Extract the [x, y] coordinate from the center of the cell holding the provided text.  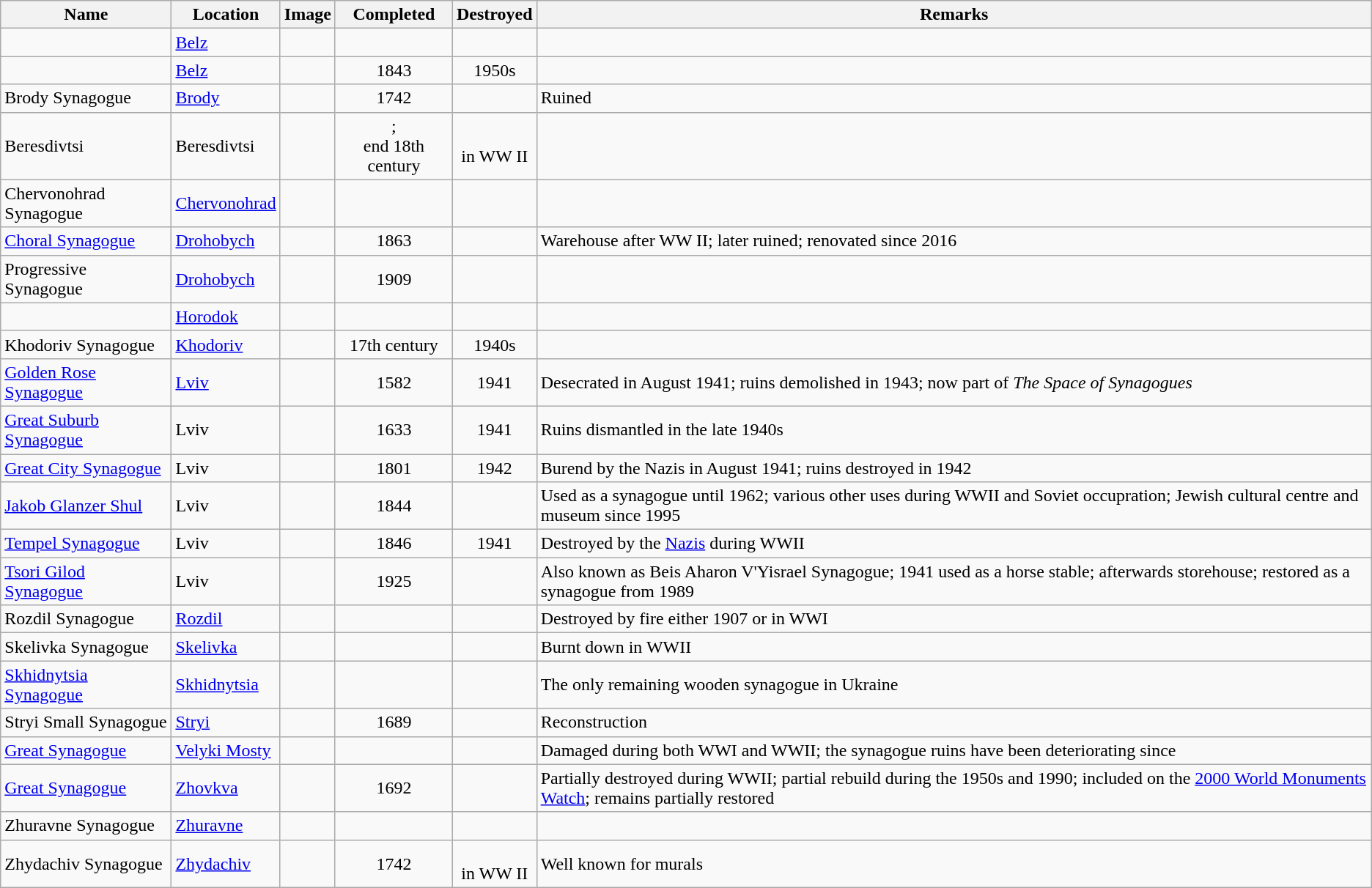
1844 [394, 506]
Horodok [226, 317]
Name [86, 15]
Completed [394, 15]
Partially destroyed during WWII; partial rebuild during the 1950s and 1990; included on the 2000 World Monuments Watch; remains partially restored [954, 788]
1846 [394, 544]
1843 [394, 70]
Warehouse after WW II; later ruined; renovated since 2016 [954, 241]
Skelivka Synagogue [86, 647]
17th century [394, 344]
Chervonohrad [226, 204]
Great Suburb Synagogue [86, 429]
Khodoriv Synagogue [86, 344]
Used as a synagogue until 1962; various other uses during WWII and Soviet occupration; Jewish cultural centre and museum since 1995 [954, 506]
1692 [394, 788]
Tsori Gilod Synagogue [86, 582]
1801 [394, 468]
1925 [394, 582]
Chervonohrad Synagogue [86, 204]
1633 [394, 429]
Tempel Synagogue [86, 544]
;end 18th century [394, 146]
Burnt down in WWII [954, 647]
Remarks [954, 15]
Golden Rose Synagogue [86, 382]
Khodoriv [226, 344]
Destroyed by fire either 1907 or in WWI [954, 619]
Zhydachiv Synagogue [86, 863]
Desecrated in August 1941; ruins demolished in 1943; now part of The Space of Synagogues [954, 382]
1582 [394, 382]
Velyki Mosty [226, 750]
Rozdil [226, 619]
Progressive Synagogue [86, 278]
Zhuravne [226, 826]
Skhidnytsia Synagogue [86, 684]
Ruined [954, 98]
Great City Synagogue [86, 468]
Jakob Glanzer Shul [86, 506]
Zhydachiv [226, 863]
1950s [495, 70]
Rozdil Synagogue [86, 619]
Brody Synagogue [86, 98]
The only remaining wooden synagogue in Ukraine [954, 684]
Burend by the Nazis in August 1941; ruins destroyed in 1942 [954, 468]
Zhovkva [226, 788]
Destroyed [495, 15]
Well known for murals [954, 863]
Brody [226, 98]
Stryi [226, 722]
Location [226, 15]
1909 [394, 278]
1689 [394, 722]
Zhuravne Synagogue [86, 826]
Also known as Beis Aharon V'Yisrael Synagogue; 1941 used as a horse stable; afterwards storehouse; restored as a synagogue from 1989 [954, 582]
Skhidnytsia [226, 684]
Damaged during both WWI and WWII; the synagogue ruins have been deteriorating since [954, 750]
Ruins dismantled in the late 1940s [954, 429]
Skelivka [226, 647]
Reconstruction [954, 722]
1940s [495, 344]
Choral Synagogue [86, 241]
Image [308, 15]
Stryi Small Synagogue [86, 722]
1863 [394, 241]
Destroyed by the Nazis during WWII [954, 544]
1942 [495, 468]
